Output the [x, y] coordinate of the center of the cell containing the given text.  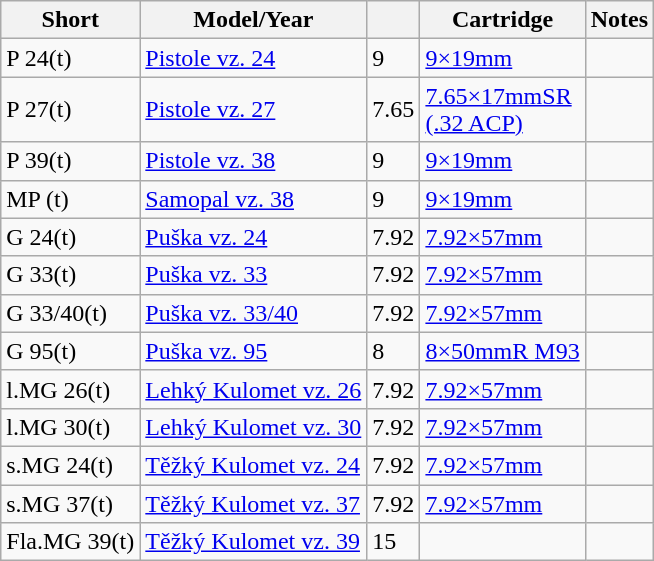
Fla.MG 39(t) [70, 542]
Těžký Kulomet vz. 24 [254, 465]
G 33/40(t) [70, 313]
P 39(t) [70, 161]
MP (t) [70, 199]
Puška vz. 24 [254, 237]
Lehký Kulomet vz. 26 [254, 389]
G 24(t) [70, 237]
Těžký Kulomet vz. 37 [254, 503]
G 33(t) [70, 275]
7.65×17mmSR(.32 ACP) [502, 110]
l.MG 26(t) [70, 389]
8 [394, 351]
Pistole vz. 38 [254, 161]
Puška vz. 33/40 [254, 313]
s.MG 24(t) [70, 465]
P 24(t) [70, 58]
Samopal vz. 38 [254, 199]
P 27(t) [70, 110]
Puška vz. 33 [254, 275]
Cartridge [502, 20]
Notes [619, 20]
Pistole vz. 27 [254, 110]
Lehký Kulomet vz. 30 [254, 427]
Model/Year [254, 20]
15 [394, 542]
Puška vz. 95 [254, 351]
Těžký Kulomet vz. 39 [254, 542]
7.65 [394, 110]
G 95(t) [70, 351]
Short [70, 20]
Pistole vz. 24 [254, 58]
s.MG 37(t) [70, 503]
l.MG 30(t) [70, 427]
8×50mmR M93 [502, 351]
